Determine the (X, Y) coordinate at the center of the cell enclosing the given text.  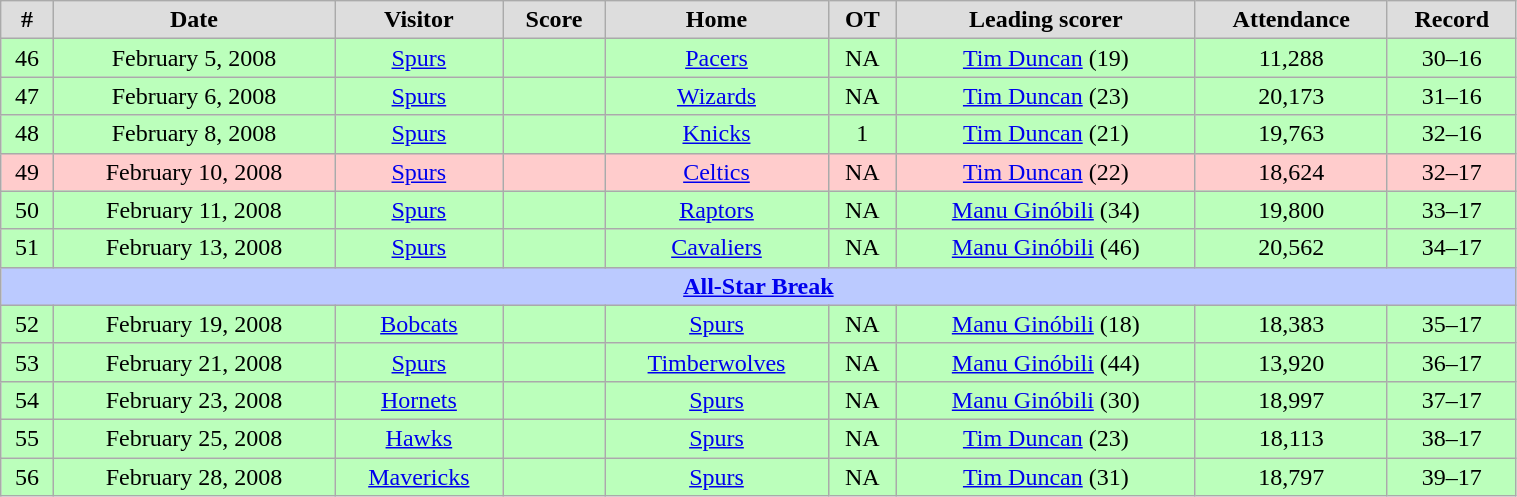
Wizards (716, 96)
Manu Ginóbili (44) (1046, 362)
Cavaliers (716, 248)
Bobcats (419, 324)
55 (28, 438)
30–16 (1452, 58)
Manu Ginóbili (46) (1046, 248)
18,624 (1291, 172)
February 25, 2008 (194, 438)
February 5, 2008 (194, 58)
11,288 (1291, 58)
36–17 (1452, 362)
February 21, 2008 (194, 362)
February 28, 2008 (194, 477)
19,800 (1291, 210)
February 19, 2008 (194, 324)
February 10, 2008 (194, 172)
February 23, 2008 (194, 400)
53 (28, 362)
34–17 (1452, 248)
18,797 (1291, 477)
Tim Duncan (19) (1046, 58)
February 6, 2008 (194, 96)
Manu Ginóbili (34) (1046, 210)
56 (28, 477)
37–17 (1452, 400)
18,383 (1291, 324)
48 (28, 134)
46 (28, 58)
Manu Ginóbili (30) (1046, 400)
# (28, 20)
Hawks (419, 438)
Record (1452, 20)
February 11, 2008 (194, 210)
Celtics (716, 172)
19,763 (1291, 134)
All-Star Break (758, 286)
52 (28, 324)
51 (28, 248)
Score (554, 20)
Raptors (716, 210)
32–16 (1452, 134)
Leading scorer (1046, 20)
Hornets (419, 400)
33–17 (1452, 210)
35–17 (1452, 324)
13,920 (1291, 362)
32–17 (1452, 172)
Home (716, 20)
18,997 (1291, 400)
Attendance (1291, 20)
OT (862, 20)
47 (28, 96)
1 (862, 134)
18,113 (1291, 438)
Knicks (716, 134)
20,173 (1291, 96)
Visitor (419, 20)
39–17 (1452, 477)
Tim Duncan (22) (1046, 172)
49 (28, 172)
February 13, 2008 (194, 248)
50 (28, 210)
February 8, 2008 (194, 134)
Tim Duncan (31) (1046, 477)
Timberwolves (716, 362)
38–17 (1452, 438)
Tim Duncan (21) (1046, 134)
Manu Ginóbili (18) (1046, 324)
20,562 (1291, 248)
31–16 (1452, 96)
Mavericks (419, 477)
54 (28, 400)
Pacers (716, 58)
Date (194, 20)
